Return the (X, Y) coordinate for the center point of the cell that contains the specified text.  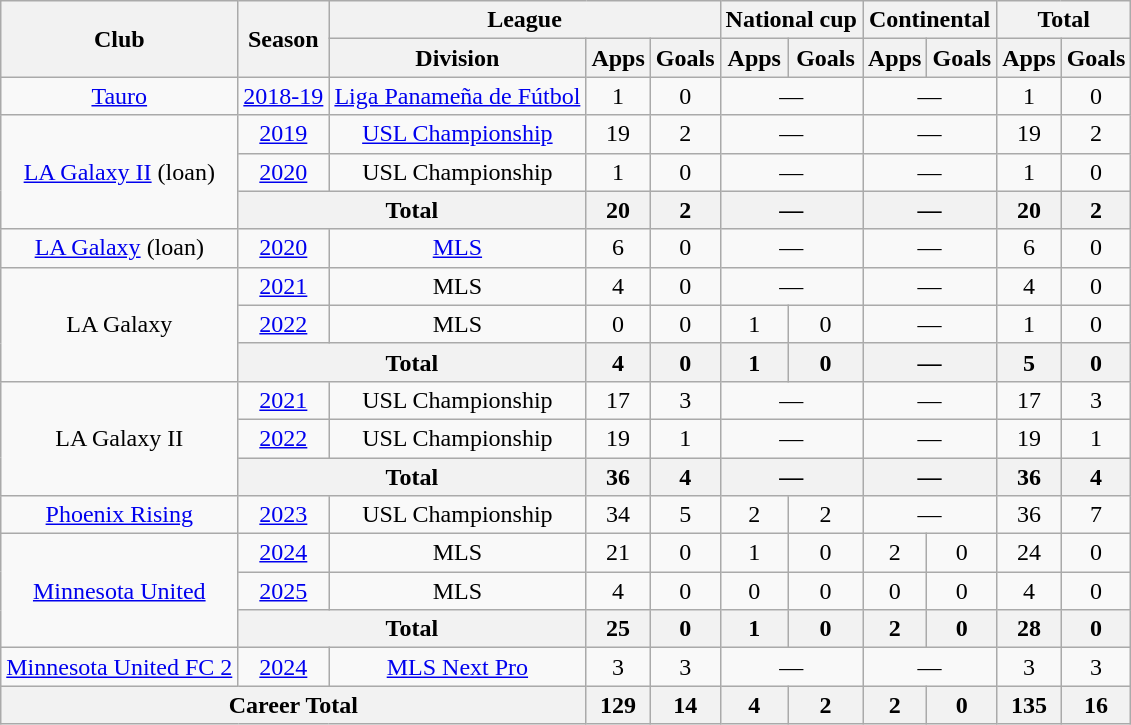
135 (1029, 705)
14 (685, 705)
34 (618, 515)
25 (618, 629)
Career Total (294, 705)
21 (618, 553)
7 (1096, 515)
LA Galaxy (120, 324)
2019 (284, 134)
Division (458, 58)
16 (1096, 705)
Minnesota United (120, 591)
24 (1029, 553)
League (524, 20)
National cup (791, 20)
Season (284, 39)
LA Galaxy II (loan) (120, 172)
LA Galaxy II (120, 438)
Club (120, 39)
LA Galaxy (loan) (120, 248)
MLS Next Pro (458, 667)
2018-19 (284, 96)
Liga Panameña de Fútbol (458, 96)
2025 (284, 591)
28 (1029, 629)
Phoenix Rising (120, 515)
Tauro (120, 96)
2023 (284, 515)
Minnesota United FC 2 (120, 667)
Continental (929, 20)
129 (618, 705)
